Extract the [X, Y] coordinate from the center of the cell holding the provided text.  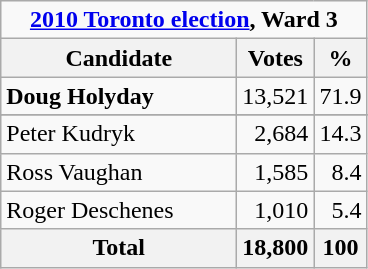
Doug Holyday [119, 96]
8.4 [340, 172]
Votes [276, 58]
2,684 [276, 134]
Candidate [119, 58]
5.4 [340, 210]
Total [119, 248]
1,585 [276, 172]
14.3 [340, 134]
71.9 [340, 96]
Roger Deschenes [119, 210]
100 [340, 248]
% [340, 58]
Ross Vaughan [119, 172]
1,010 [276, 210]
2010 Toronto election, Ward 3 [184, 20]
Peter Kudryk [119, 134]
18,800 [276, 248]
13,521 [276, 96]
